Extract the (X, Y) coordinate from the center of the cell holding the provided text.  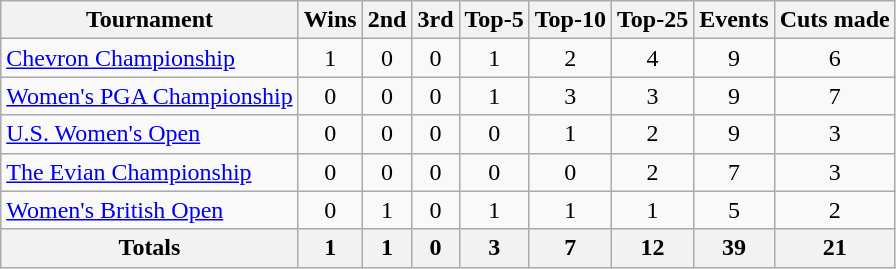
4 (652, 58)
The Evian Championship (150, 172)
12 (652, 248)
21 (834, 248)
5 (734, 210)
Women's PGA Championship (150, 96)
Cuts made (834, 20)
Top-5 (494, 20)
Totals (150, 248)
Tournament (150, 20)
3rd (436, 20)
2nd (387, 20)
39 (734, 248)
Top-10 (570, 20)
U.S. Women's Open (150, 134)
Events (734, 20)
Top-25 (652, 20)
Chevron Championship (150, 58)
Women's British Open (150, 210)
Wins (330, 20)
6 (834, 58)
